Output the [x, y] coordinate of the center of the cell containing the given text.  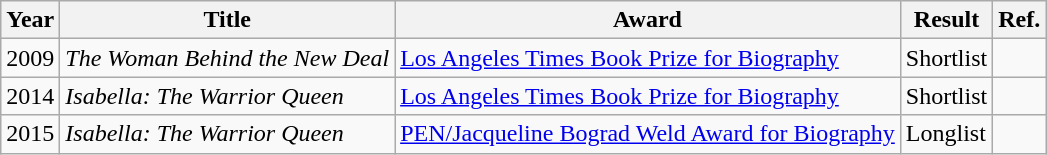
2009 [30, 58]
Longlist [946, 134]
Year [30, 20]
2015 [30, 134]
The Woman Behind the New Deal [228, 58]
2014 [30, 96]
Result [946, 20]
Title [228, 20]
PEN/Jacqueline Bograd Weld Award for Biography [648, 134]
Award [648, 20]
Ref. [1020, 20]
